Detect which cell encompasses the target text, then output its [X, Y] center coordinate. 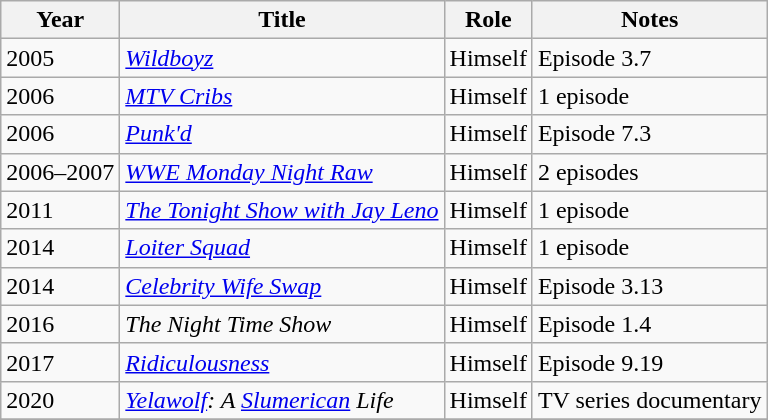
Episode 7.3 [650, 134]
2016 [60, 324]
Notes [650, 20]
MTV Cribs [282, 96]
Episode 1.4 [650, 324]
Title [282, 20]
Ridiculousness [282, 362]
2005 [60, 58]
Role [488, 20]
The Night Time Show [282, 324]
2017 [60, 362]
Episode 9.19 [650, 362]
Episode 3.13 [650, 286]
Yelawolf: A Slumerican Life [282, 400]
Punk'd [282, 134]
TV series documentary [650, 400]
2 episodes [650, 172]
The Tonight Show with Jay Leno [282, 210]
2006–2007 [60, 172]
Year [60, 20]
2020 [60, 400]
Episode 3.7 [650, 58]
WWE Monday Night Raw [282, 172]
Wildboyz [282, 58]
Loiter Squad [282, 248]
Celebrity Wife Swap [282, 286]
2011 [60, 210]
